Determine the (x, y) coordinate at the center of the cell enclosing the given text.  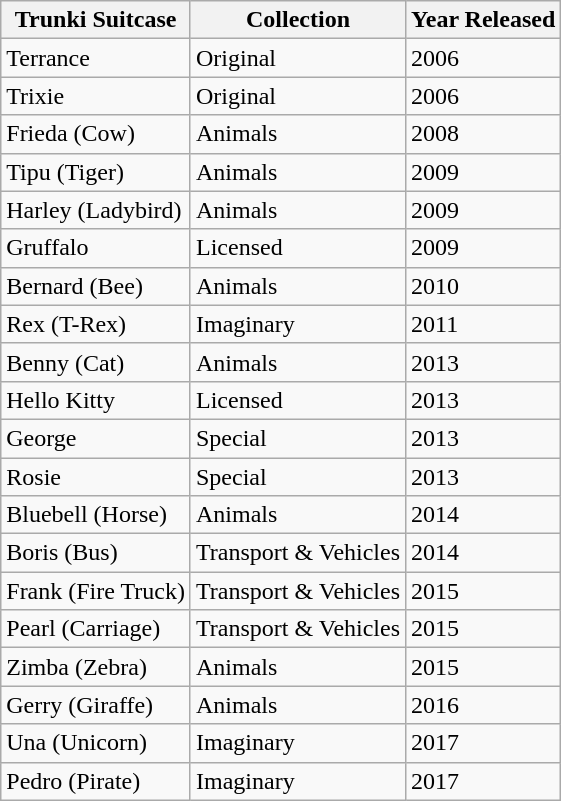
Rosie (96, 477)
Gruffalo (96, 248)
Terrance (96, 58)
Frank (Fire Truck) (96, 591)
Collection (298, 20)
Rex (T-Rex) (96, 324)
2016 (484, 705)
Benny (Cat) (96, 362)
Tipu (Tiger) (96, 172)
Trunki Suitcase (96, 20)
Bluebell (Horse) (96, 515)
Una (Unicorn) (96, 743)
George (96, 438)
Frieda (Cow) (96, 134)
Pedro (Pirate) (96, 781)
2011 (484, 324)
2008 (484, 134)
Boris (Bus) (96, 553)
Year Released (484, 20)
2010 (484, 286)
Hello Kitty (96, 400)
Harley (Ladybird) (96, 210)
Gerry (Giraffe) (96, 705)
Pearl (Carriage) (96, 629)
Zimba (Zebra) (96, 667)
Trixie (96, 96)
Bernard (Bee) (96, 286)
